Output the [x, y] coordinate of the center of the cell containing the given text.  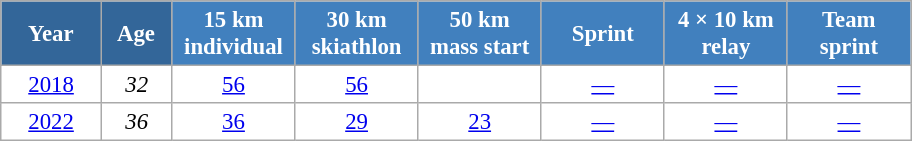
50 km mass start [480, 34]
2022 [52, 122]
2018 [52, 85]
Sprint [602, 34]
15 km individual [234, 34]
29 [356, 122]
30 km skiathlon [356, 34]
Age [136, 34]
4 × 10 km relay [726, 34]
Year [52, 34]
32 [136, 85]
23 [480, 122]
Team sprint [848, 34]
